Identify which cell holds the provided text, then report its [X, Y] central coordinate. 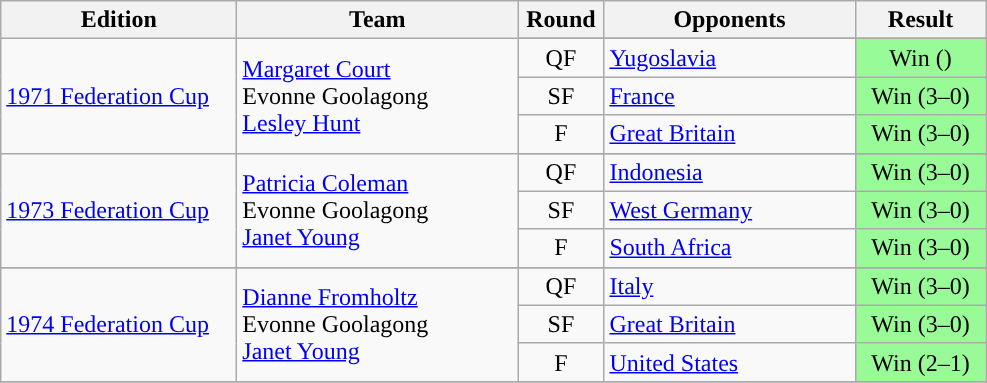
Patricia Coleman Evonne Goolagong Janet Young [378, 210]
1973 Federation Cup [119, 210]
United States [730, 362]
Opponents [730, 20]
France [730, 96]
Yugoslavia [730, 58]
West Germany [730, 210]
Win (2–1) [920, 362]
Italy [730, 286]
1971 Federation Cup [119, 96]
Round [561, 20]
Win () [920, 58]
Result [920, 20]
Margaret Court Evonne Goolagong Lesley Hunt [378, 96]
South Africa [730, 248]
Edition [119, 20]
Indonesia [730, 172]
1974 Federation Cup [119, 324]
Dianne Fromholtz Evonne Goolagong Janet Young [378, 324]
Team [378, 20]
